Extract the (x, y) coordinate from the center of the cell holding the provided text.  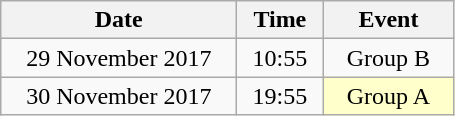
30 November 2017 (119, 96)
Date (119, 20)
10:55 (280, 58)
19:55 (280, 96)
Group B (388, 58)
Event (388, 20)
Time (280, 20)
29 November 2017 (119, 58)
Group A (388, 96)
